Locate the cell with the specified text and output its [x, y] center coordinate. 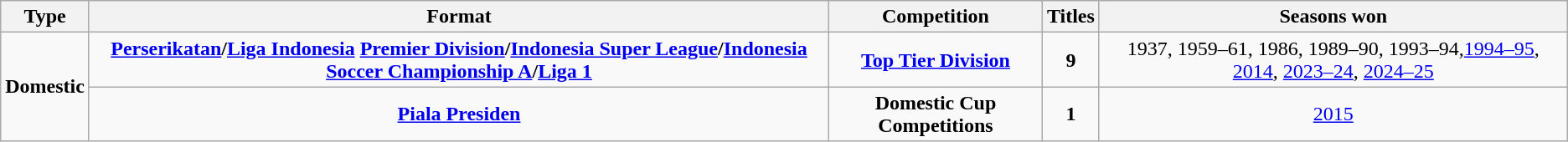
Seasons won [1333, 17]
9 [1070, 60]
2015 [1333, 114]
Competition [936, 17]
Domestic [45, 87]
Type [45, 17]
1 [1070, 114]
Titles [1070, 17]
Top Tier Division [936, 60]
1937, 1959–61, 1986, 1989–90, 1993–94,1994–95, 2014, 2023–24, 2024–25 [1333, 60]
Domestic Cup Competitions [936, 114]
Format [459, 17]
Piala Presiden [459, 114]
Perserikatan/Liga Indonesia Premier Division/Indonesia Super League/Indonesia Soccer Championship A/Liga 1 [459, 60]
